Locate the cell with the specified text and output its (X, Y) center coordinate. 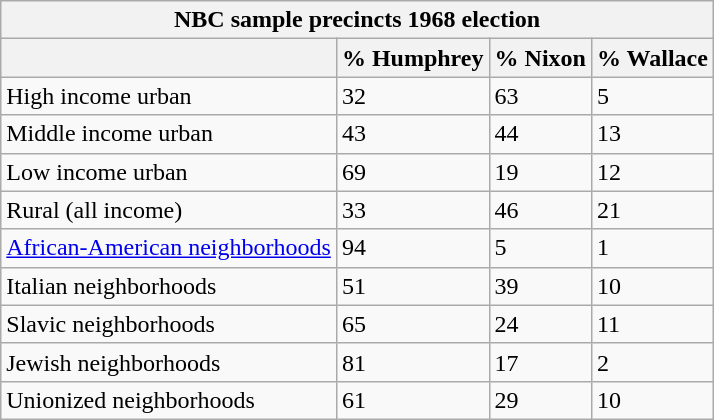
43 (412, 134)
% Wallace (652, 58)
1 (652, 248)
Italian neighborhoods (169, 286)
Low income urban (169, 172)
29 (540, 400)
81 (412, 362)
Jewish neighborhoods (169, 362)
94 (412, 248)
39 (540, 286)
63 (540, 96)
44 (540, 134)
% Humphrey (412, 58)
33 (412, 210)
Unionized neighborhoods (169, 400)
Rural (all income) (169, 210)
African-American neighborhoods (169, 248)
% Nixon (540, 58)
NBC sample precincts 1968 election (358, 20)
13 (652, 134)
61 (412, 400)
46 (540, 210)
69 (412, 172)
32 (412, 96)
11 (652, 324)
Middle income urban (169, 134)
Slavic neighborhoods (169, 324)
2 (652, 362)
19 (540, 172)
21 (652, 210)
High income urban (169, 96)
51 (412, 286)
12 (652, 172)
24 (540, 324)
17 (540, 362)
65 (412, 324)
